Provide the [X, Y] coordinate of the cell's center where the given text is located.  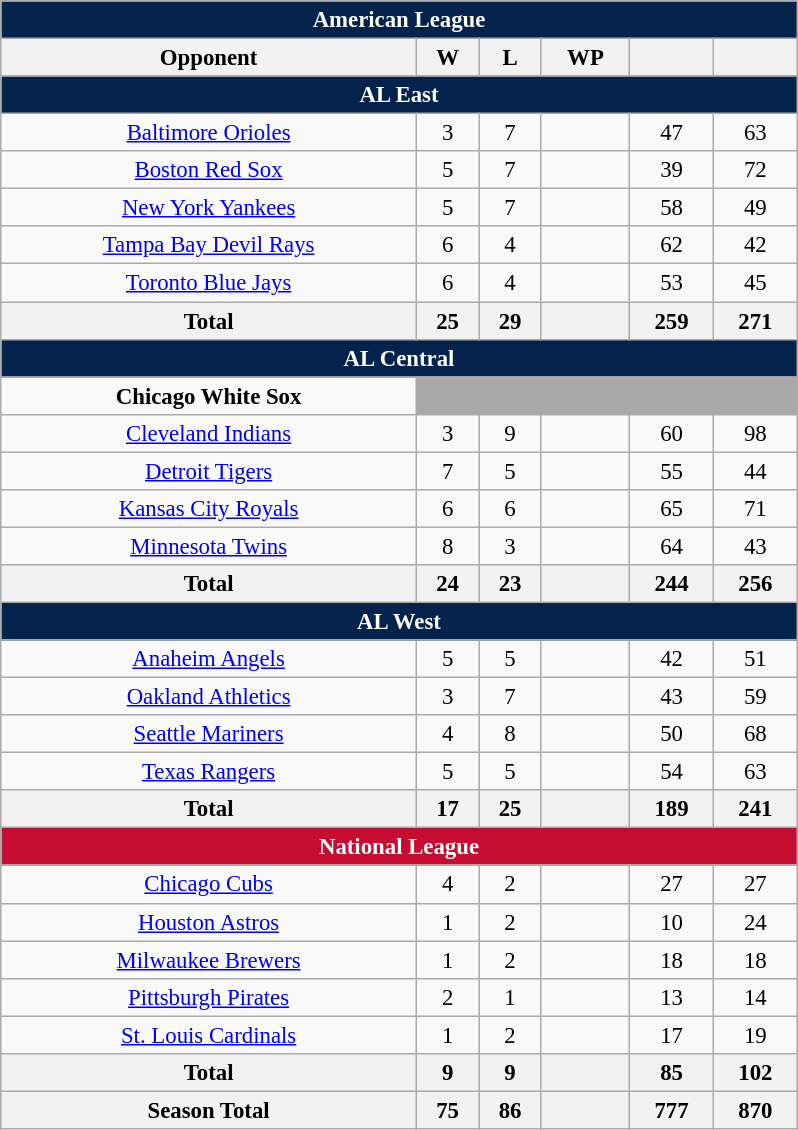
W [447, 58]
98 [755, 433]
Anaheim Angels [209, 659]
59 [755, 697]
Minnesota Twins [209, 546]
244 [672, 584]
Seattle Mariners [209, 734]
Cleveland Indians [209, 433]
23 [510, 584]
Texas Rangers [209, 772]
National League [399, 847]
53 [672, 283]
WP [585, 58]
189 [672, 809]
19 [755, 1035]
Oakland Athletics [209, 697]
New York Yankees [209, 208]
American League [399, 20]
870 [755, 1110]
Opponent [209, 58]
Tampa Bay Devil Rays [209, 245]
44 [755, 471]
AL Central [399, 358]
72 [755, 170]
102 [755, 1073]
64 [672, 546]
58 [672, 208]
51 [755, 659]
62 [672, 245]
AL West [399, 621]
Houston Astros [209, 922]
14 [755, 997]
L [510, 58]
10 [672, 922]
Detroit Tigers [209, 471]
68 [755, 734]
Chicago Cubs [209, 885]
Pittsburgh Pirates [209, 997]
71 [755, 509]
45 [755, 283]
AL East [399, 95]
Chicago White Sox [209, 396]
Baltimore Orioles [209, 133]
Milwaukee Brewers [209, 960]
271 [755, 321]
65 [672, 509]
85 [672, 1073]
86 [510, 1110]
47 [672, 133]
13 [672, 997]
777 [672, 1110]
St. Louis Cardinals [209, 1035]
39 [672, 170]
75 [447, 1110]
Boston Red Sox [209, 170]
241 [755, 809]
50 [672, 734]
55 [672, 471]
Toronto Blue Jays [209, 283]
Season Total [209, 1110]
54 [672, 772]
Kansas City Royals [209, 509]
60 [672, 433]
29 [510, 321]
256 [755, 584]
49 [755, 208]
259 [672, 321]
